Find where the given text appears and provide that cell's center as (x, y) coordinate. 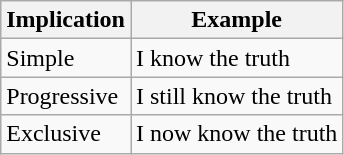
I now know the truth (236, 134)
I know the truth (236, 58)
Example (236, 20)
Exclusive (66, 134)
I still know the truth (236, 96)
Progressive (66, 96)
Implication (66, 20)
Simple (66, 58)
